Detect which cell encompasses the target text, then output its [x, y] center coordinate. 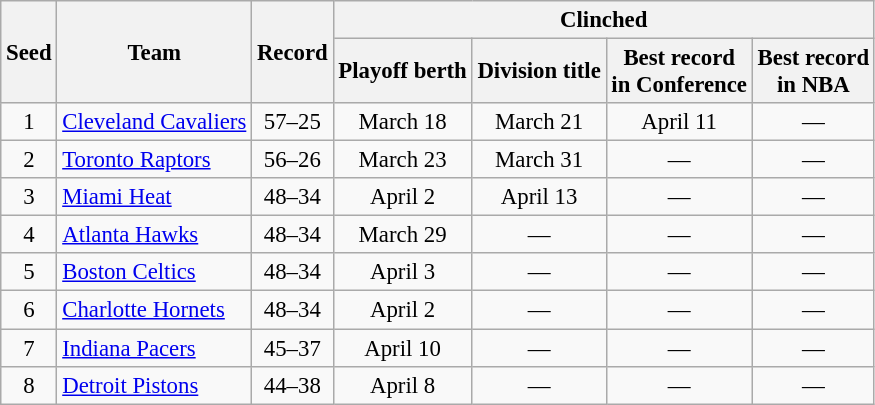
1 [29, 122]
March 29 [402, 235]
6 [29, 310]
April 13 [539, 197]
March 18 [402, 122]
3 [29, 197]
April 10 [402, 348]
April 11 [679, 122]
Boston Celtics [154, 273]
Cleveland Cavaliers [154, 122]
Best record in Conference [679, 72]
2 [29, 160]
Seed [29, 52]
Toronto Raptors [154, 160]
7 [29, 348]
April 8 [402, 385]
5 [29, 273]
56–26 [292, 160]
Atlanta Hawks [154, 235]
Detroit Pistons [154, 385]
March 21 [539, 122]
8 [29, 385]
Miami Heat [154, 197]
Indiana Pacers [154, 348]
March 31 [539, 160]
Playoff berth [402, 72]
Record [292, 52]
Charlotte Hornets [154, 310]
57–25 [292, 122]
44–38 [292, 385]
March 23 [402, 160]
April 3 [402, 273]
Division title [539, 72]
Clinched [604, 20]
4 [29, 235]
Team [154, 52]
Best record in NBA [813, 72]
45–37 [292, 348]
